From the cell containing the given text, extract its center point as (X, Y) coordinate. 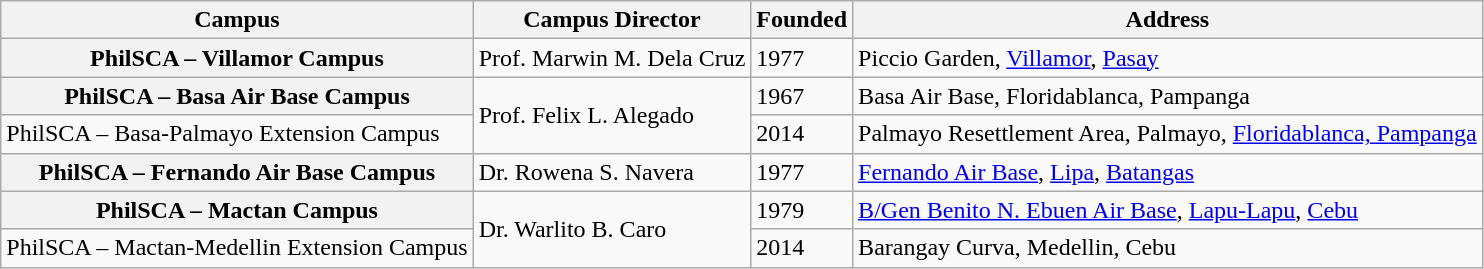
PhilSCA – Basa Air Base Campus (237, 96)
Piccio Garden, Villamor, Pasay (1168, 58)
PhilSCA – Basa-Palmayo Extension Campus (237, 134)
PhilSCA – Mactan Campus (237, 210)
Dr. Warlito B. Caro (612, 229)
Dr. Rowena S. Navera (612, 172)
Basa Air Base, Floridablanca, Pampanga (1168, 96)
Campus (237, 20)
Founded (802, 20)
1967 (802, 96)
Barangay Curva, Medellin, Cebu (1168, 248)
Address (1168, 20)
PhilSCA – Mactan-Medellin Extension Campus (237, 248)
Fernando Air Base, Lipa, Batangas (1168, 172)
B/Gen Benito N. Ebuen Air Base, Lapu-Lapu, Cebu (1168, 210)
PhilSCA – Villamor Campus (237, 58)
1979 (802, 210)
Palmayo Resettlement Area, Palmayo, Floridablanca, Pampanga (1168, 134)
Prof. Felix L. Alegado (612, 115)
Campus Director (612, 20)
Prof. Marwin M. Dela Cruz (612, 58)
PhilSCA – Fernando Air Base Campus (237, 172)
